Provide the [x, y] coordinate of the cell's center where the given text is located.  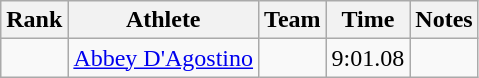
Rank [34, 20]
Team [293, 20]
Notes [444, 20]
9:01.08 [368, 58]
Time [368, 20]
Athlete [164, 20]
Abbey D'Agostino [164, 58]
